From the cell containing the given text, extract its center point as (X, Y) coordinate. 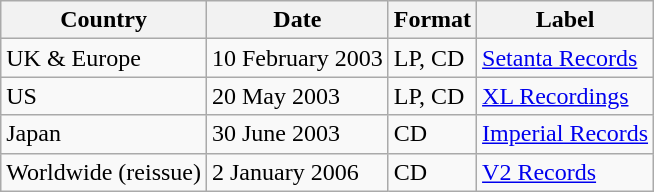
UK & Europe (104, 58)
Imperial Records (566, 134)
Label (566, 20)
Date (297, 20)
V2 Records (566, 172)
Format (432, 20)
20 May 2003 (297, 96)
Worldwide (reissue) (104, 172)
Japan (104, 134)
2 January 2006 (297, 172)
Country (104, 20)
10 February 2003 (297, 58)
30 June 2003 (297, 134)
XL Recordings (566, 96)
Setanta Records (566, 58)
US (104, 96)
